Output the (x, y) coordinate of the center of the cell containing the given text.  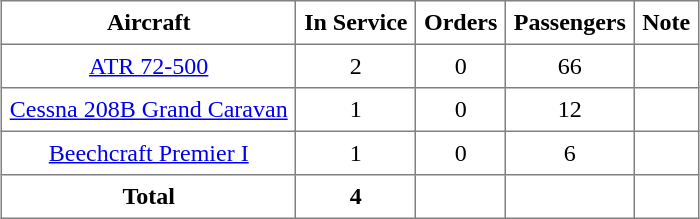
4 (356, 197)
Total (148, 197)
66 (570, 66)
6 (570, 153)
Note (666, 23)
12 (570, 110)
Orders (461, 23)
Cessna 208B Grand Caravan (148, 110)
Aircraft (148, 23)
Passengers (570, 23)
ATR 72-500 (148, 66)
In Service (356, 23)
Beechcraft Premier I (148, 153)
2 (356, 66)
